From the cell containing the given text, extract its center point as [x, y] coordinate. 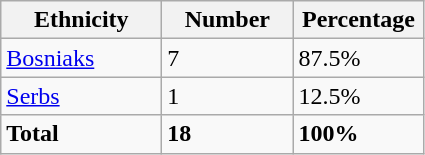
Total [82, 134]
Number [228, 20]
100% [358, 134]
Serbs [82, 96]
Ethnicity [82, 20]
7 [228, 58]
12.5% [358, 96]
Bosniaks [82, 58]
1 [228, 96]
Percentage [358, 20]
87.5% [358, 58]
18 [228, 134]
